Return the [x, y] coordinate for the center point of the cell that contains the specified text.  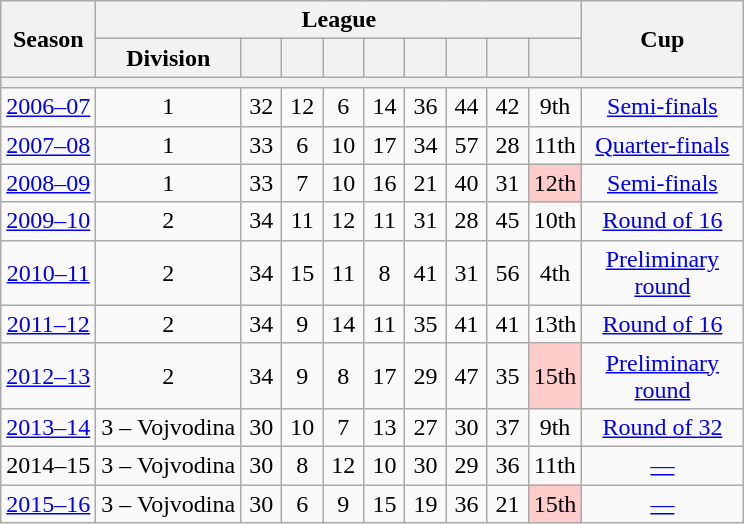
56 [508, 272]
2011–12 [48, 324]
League [339, 20]
Round of 32 [662, 427]
Quarter-finals [662, 145]
47 [466, 376]
Cup [662, 39]
2006–07 [48, 107]
2014–15 [48, 465]
2008–09 [48, 183]
Division [168, 58]
13th [555, 324]
57 [466, 145]
2012–13 [48, 376]
42 [508, 107]
44 [466, 107]
13 [384, 427]
2013–14 [48, 427]
32 [262, 107]
40 [466, 183]
10th [555, 221]
45 [508, 221]
2010–11 [48, 272]
2009–10 [48, 221]
16 [384, 183]
27 [426, 427]
19 [426, 503]
2007–08 [48, 145]
37 [508, 427]
Season [48, 39]
2015–16 [48, 503]
12th [555, 183]
4th [555, 272]
